Determine the [x, y] coordinate at the center of the cell enclosing the given text.  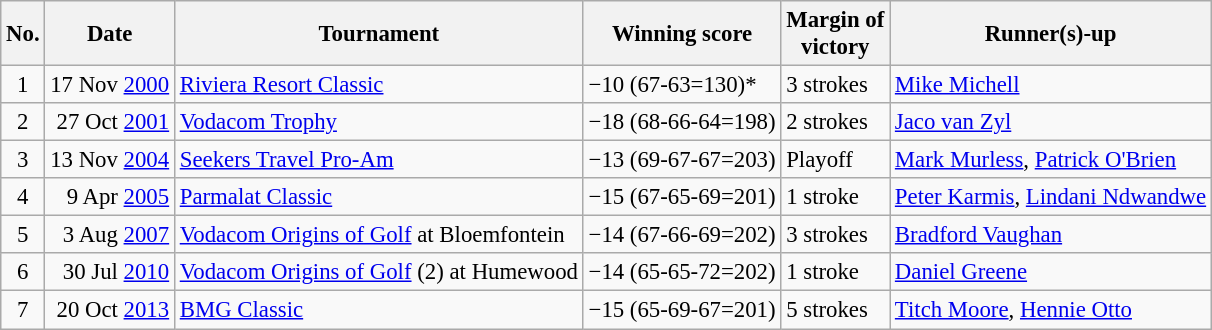
2 strokes [836, 122]
Parmalat Classic [378, 197]
No. [23, 34]
Margin ofvictory [836, 34]
Bradford Vaughan [1051, 235]
−18 (68-66-64=198) [682, 122]
−14 (67-66-69=202) [682, 235]
−10 (67-63=130)* [682, 85]
5 [23, 235]
Winning score [682, 34]
9 Apr 2005 [110, 197]
2 [23, 122]
Vodacom Origins of Golf (2) at Humewood [378, 273]
5 strokes [836, 310]
Seekers Travel Pro-Am [378, 160]
27 Oct 2001 [110, 122]
−13 (69-67-67=203) [682, 160]
6 [23, 273]
−14 (65-65-72=202) [682, 273]
7 [23, 310]
13 Nov 2004 [110, 160]
3 [23, 160]
Peter Karmis, Lindani Ndwandwe [1051, 197]
1 [23, 85]
−15 (65-69-67=201) [682, 310]
Jaco van Zyl [1051, 122]
Runner(s)-up [1051, 34]
20 Oct 2013 [110, 310]
Vodacom Trophy [378, 122]
3 Aug 2007 [110, 235]
Vodacom Origins of Golf at Bloemfontein [378, 235]
Mark Murless, Patrick O'Brien [1051, 160]
−15 (67-65-69=201) [682, 197]
Mike Michell [1051, 85]
BMG Classic [378, 310]
Daniel Greene [1051, 273]
Playoff [836, 160]
4 [23, 197]
Date [110, 34]
17 Nov 2000 [110, 85]
Riviera Resort Classic [378, 85]
30 Jul 2010 [110, 273]
Titch Moore, Hennie Otto [1051, 310]
Tournament [378, 34]
